Detect which cell encompasses the target text, then output its [x, y] center coordinate. 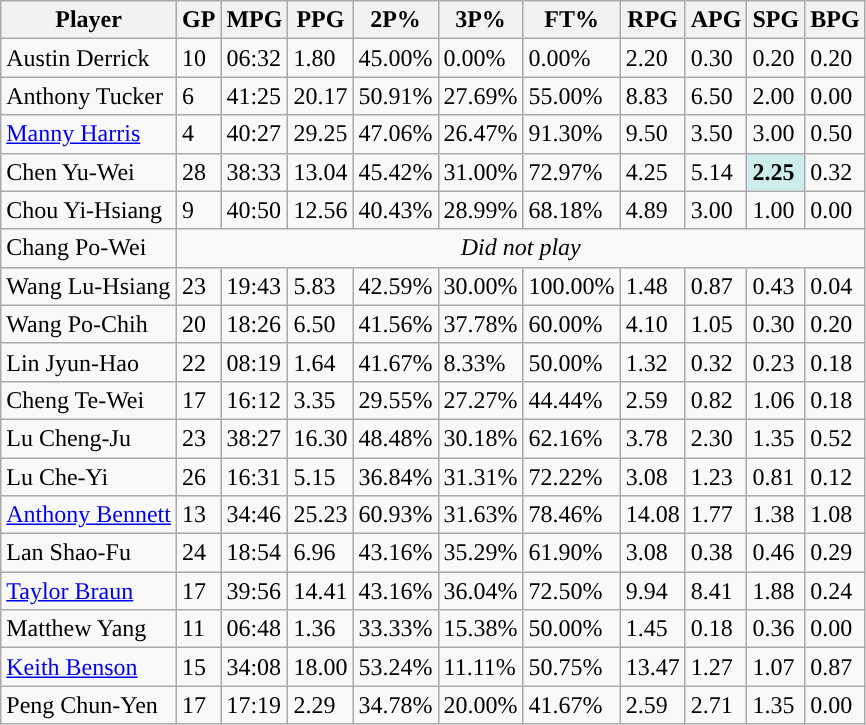
2.29 [320, 705]
1.77 [716, 515]
4.25 [652, 172]
31.63% [480, 515]
40:27 [254, 134]
25.23 [320, 515]
2.20 [652, 58]
68.18% [572, 210]
62.16% [572, 438]
35.29% [480, 553]
Cheng Te-Wei [89, 400]
3.78 [652, 438]
13.47 [652, 667]
SPG [776, 20]
47.06% [396, 134]
91.30% [572, 134]
20 [198, 324]
2P% [396, 20]
0.04 [835, 286]
1.32 [652, 362]
10 [198, 58]
0.46 [776, 553]
50.75% [572, 667]
20.17 [320, 96]
50.91% [396, 96]
8.83 [652, 96]
28 [198, 172]
100.00% [572, 286]
Chang Po-Wei [89, 248]
8.41 [716, 591]
4.10 [652, 324]
16:12 [254, 400]
1.05 [716, 324]
33.33% [396, 629]
5.15 [320, 477]
FT% [572, 20]
40.43% [396, 210]
Wang Po-Chih [89, 324]
2.30 [716, 438]
0.38 [716, 553]
38:33 [254, 172]
Peng Chun-Yen [89, 705]
0.36 [776, 629]
18:54 [254, 553]
27.69% [480, 96]
3.50 [716, 134]
5.83 [320, 286]
5.14 [716, 172]
1.27 [716, 667]
45.00% [396, 58]
1.38 [776, 515]
60.00% [572, 324]
53.24% [396, 667]
42.59% [396, 286]
1.45 [652, 629]
26 [198, 477]
11 [198, 629]
1.07 [776, 667]
40:50 [254, 210]
Matthew Yang [89, 629]
Manny Harris [89, 134]
0.12 [835, 477]
38:27 [254, 438]
1.23 [716, 477]
72.97% [572, 172]
19:43 [254, 286]
39:56 [254, 591]
41:25 [254, 96]
11.11% [480, 667]
1.80 [320, 58]
1.00 [776, 210]
1.48 [652, 286]
Anthony Tucker [89, 96]
9.94 [652, 591]
0.52 [835, 438]
29.55% [396, 400]
0.23 [776, 362]
28.99% [480, 210]
15.38% [480, 629]
Lu Che-Yi [89, 477]
14.08 [652, 515]
4 [198, 134]
14.41 [320, 591]
Lin Jyun-Hao [89, 362]
BPG [835, 20]
78.46% [572, 515]
8.33% [480, 362]
0.43 [776, 286]
0.81 [776, 477]
30.18% [480, 438]
17:19 [254, 705]
Keith Benson [89, 667]
16.30 [320, 438]
1.06 [776, 400]
2.71 [716, 705]
6.96 [320, 553]
0.50 [835, 134]
RPG [652, 20]
34:46 [254, 515]
08:19 [254, 362]
PPG [320, 20]
1.36 [320, 629]
31.00% [480, 172]
0.82 [716, 400]
12.56 [320, 210]
6 [198, 96]
1.08 [835, 515]
26.47% [480, 134]
GP [198, 20]
Austin Derrick [89, 58]
34.78% [396, 705]
Anthony Bennett [89, 515]
2.00 [776, 96]
Wang Lu-Hsiang [89, 286]
16:31 [254, 477]
0.29 [835, 553]
13.04 [320, 172]
36.84% [396, 477]
18:26 [254, 324]
27.27% [480, 400]
29.25 [320, 134]
36.04% [480, 591]
9 [198, 210]
Player [89, 20]
9.50 [652, 134]
06:48 [254, 629]
24 [198, 553]
13 [198, 515]
22 [198, 362]
3.35 [320, 400]
Chen Yu-Wei [89, 172]
0.24 [835, 591]
APG [716, 20]
48.48% [396, 438]
72.22% [572, 477]
Chou Yi-Hsiang [89, 210]
2.25 [776, 172]
Lan Shao-Fu [89, 553]
18.00 [320, 667]
3P% [480, 20]
41.56% [396, 324]
61.90% [572, 553]
31.31% [480, 477]
60.93% [396, 515]
Lu Cheng-Ju [89, 438]
Did not play [520, 248]
45.42% [396, 172]
37.78% [480, 324]
1.64 [320, 362]
06:32 [254, 58]
34:08 [254, 667]
15 [198, 667]
44.44% [572, 400]
MPG [254, 20]
55.00% [572, 96]
Taylor Braun [89, 591]
30.00% [480, 286]
4.89 [652, 210]
1.88 [776, 591]
20.00% [480, 705]
72.50% [572, 591]
